Identify which cell holds the provided text, then report its (X, Y) central coordinate. 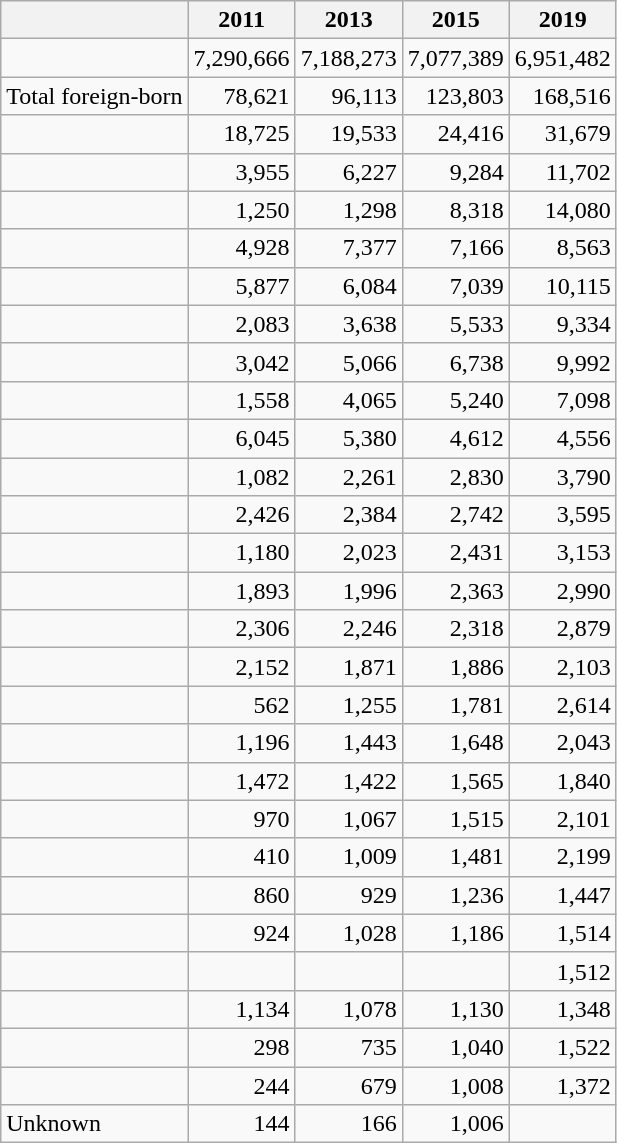
3,595 (562, 515)
2,023 (348, 553)
2013 (348, 20)
5,877 (242, 286)
6,227 (348, 172)
5,380 (348, 438)
3,955 (242, 172)
2,431 (456, 553)
2,742 (456, 515)
1,515 (456, 819)
7,290,666 (242, 58)
1,236 (456, 895)
2,318 (456, 629)
2,103 (562, 667)
96,113 (348, 96)
1,186 (456, 933)
2,990 (562, 591)
7,098 (562, 400)
168,516 (562, 96)
3,638 (348, 324)
1,008 (456, 1085)
1,558 (242, 400)
1,443 (348, 743)
1,648 (456, 743)
2011 (242, 20)
144 (242, 1124)
1,512 (562, 971)
1,134 (242, 1009)
1,522 (562, 1047)
1,348 (562, 1009)
924 (242, 933)
1,781 (456, 705)
1,130 (456, 1009)
562 (242, 705)
24,416 (456, 134)
2,261 (348, 477)
1,298 (348, 210)
1,472 (242, 781)
1,514 (562, 933)
1,009 (348, 857)
1,196 (242, 743)
2,614 (562, 705)
6,738 (456, 362)
6,951,482 (562, 58)
11,702 (562, 172)
4,065 (348, 400)
3,790 (562, 477)
3,042 (242, 362)
123,803 (456, 96)
1,067 (348, 819)
1,886 (456, 667)
3,153 (562, 553)
19,533 (348, 134)
5,240 (456, 400)
1,255 (348, 705)
4,612 (456, 438)
735 (348, 1047)
1,028 (348, 933)
6,045 (242, 438)
2,101 (562, 819)
1,006 (456, 1124)
9,284 (456, 172)
2019 (562, 20)
78,621 (242, 96)
Total foreign-born (94, 96)
679 (348, 1085)
410 (242, 857)
1,078 (348, 1009)
1,840 (562, 781)
1,180 (242, 553)
14,080 (562, 210)
1,422 (348, 781)
9,334 (562, 324)
8,563 (562, 248)
970 (242, 819)
2,199 (562, 857)
8,318 (456, 210)
2,384 (348, 515)
10,115 (562, 286)
2,426 (242, 515)
9,992 (562, 362)
1,893 (242, 591)
2,830 (456, 477)
166 (348, 1124)
2,043 (562, 743)
244 (242, 1085)
4,928 (242, 248)
2015 (456, 20)
18,725 (242, 134)
7,077,389 (456, 58)
1,996 (348, 591)
2,879 (562, 629)
2,152 (242, 667)
2,246 (348, 629)
2,306 (242, 629)
2,083 (242, 324)
929 (348, 895)
860 (242, 895)
1,871 (348, 667)
4,556 (562, 438)
5,533 (456, 324)
5,066 (348, 362)
Unknown (94, 1124)
7,166 (456, 248)
1,481 (456, 857)
1,372 (562, 1085)
2,363 (456, 591)
7,377 (348, 248)
7,188,273 (348, 58)
31,679 (562, 134)
1,447 (562, 895)
7,039 (456, 286)
1,082 (242, 477)
298 (242, 1047)
1,565 (456, 781)
1,250 (242, 210)
6,084 (348, 286)
1,040 (456, 1047)
